Capture the cell that displays the provided text and extract its [x, y] central coordinate. 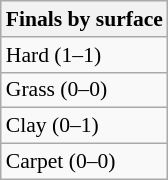
Hard (1–1) [84, 55]
Clay (0–1) [84, 126]
Finals by surface [84, 19]
Grass (0–0) [84, 90]
Carpet (0–0) [84, 162]
